From the cell containing the given text, extract its center point as [X, Y] coordinate. 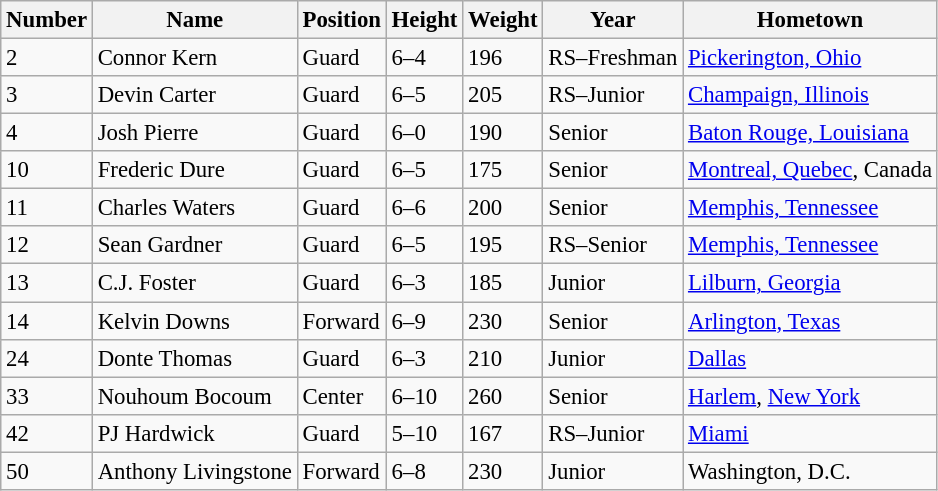
Arlington, Texas [810, 321]
Donte Thomas [194, 358]
6–4 [424, 58]
Charles Waters [194, 208]
190 [503, 133]
14 [47, 321]
C.J. Foster [194, 283]
Lilburn, Georgia [810, 283]
Champaign, Illinois [810, 95]
185 [503, 283]
12 [47, 245]
Devin Carter [194, 95]
Weight [503, 20]
2 [47, 58]
3 [47, 95]
PJ Hardwick [194, 433]
6–6 [424, 208]
Dallas [810, 358]
50 [47, 471]
6–9 [424, 321]
Year [613, 20]
RS–Freshman [613, 58]
Height [424, 20]
11 [47, 208]
6–8 [424, 471]
Sean Gardner [194, 245]
33 [47, 396]
Harlem, New York [810, 396]
6–10 [424, 396]
Anthony Livingstone [194, 471]
Nouhoum Bocoum [194, 396]
260 [503, 396]
Name [194, 20]
42 [47, 433]
200 [503, 208]
Center [342, 396]
Baton Rouge, Louisiana [810, 133]
Hometown [810, 20]
Montreal, Quebec, Canada [810, 170]
Pickerington, Ohio [810, 58]
6–0 [424, 133]
Connor Kern [194, 58]
RS–Senior [613, 245]
Number [47, 20]
Kelvin Downs [194, 321]
167 [503, 433]
175 [503, 170]
195 [503, 245]
Frederic Dure [194, 170]
10 [47, 170]
5–10 [424, 433]
205 [503, 95]
Position [342, 20]
Washington, D.C. [810, 471]
Miami [810, 433]
210 [503, 358]
Josh Pierre [194, 133]
196 [503, 58]
24 [47, 358]
13 [47, 283]
4 [47, 133]
